Determine the (X, Y) coordinate at the center of the cell enclosing the given text.  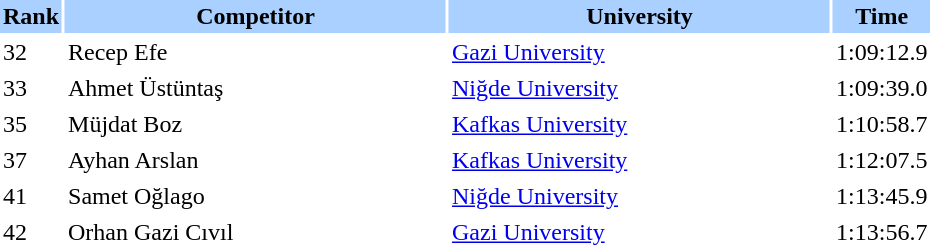
Müjdat Boz (256, 124)
37 (31, 160)
1:09:12.9 (882, 52)
Ayhan Arslan (256, 160)
Ahmet Üstüntaş (256, 88)
Gazi University (640, 52)
1:12:07.5 (882, 160)
33 (31, 88)
32 (31, 52)
Recep Efe (256, 52)
1:09:39.0 (882, 88)
Rank (31, 16)
University (640, 16)
1:10:58.7 (882, 124)
35 (31, 124)
41 (31, 196)
Competitor (256, 16)
1:13:45.9 (882, 196)
Samet Oğlago (256, 196)
Time (882, 16)
